For the text-containing cell, return its midpoint in (x, y) coordinate format. 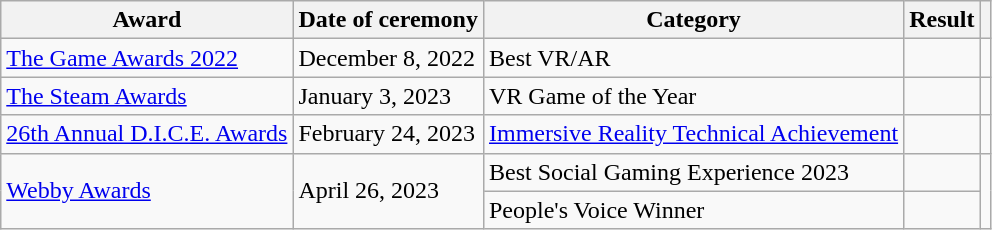
Date of ceremony (388, 20)
February 24, 2023 (388, 134)
Best Social Gaming Experience 2023 (693, 172)
People's Voice Winner (693, 210)
VR Game of the Year (693, 96)
Webby Awards (147, 191)
Immersive Reality Technical Achievement (693, 134)
26th Annual D.I.C.E. Awards (147, 134)
Result (942, 20)
The Steam Awards (147, 96)
Category (693, 20)
Best VR/AR (693, 58)
January 3, 2023 (388, 96)
Award (147, 20)
April 26, 2023 (388, 191)
The Game Awards 2022 (147, 58)
December 8, 2022 (388, 58)
